Capture the cell that displays the provided text and extract its (x, y) central coordinate. 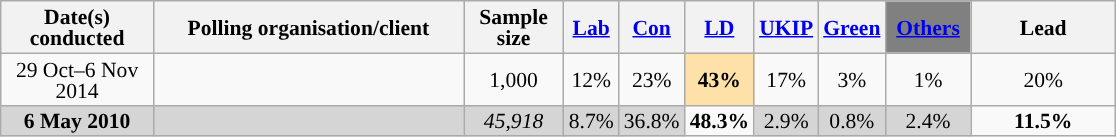
Date(s)conducted (78, 27)
20% (1044, 79)
43% (720, 79)
Polling organisation/client (308, 27)
UKIP (786, 27)
23% (652, 79)
12% (592, 79)
1,000 (514, 79)
2.9% (786, 120)
2.4% (928, 120)
Others (928, 27)
8.7% (592, 120)
3% (852, 79)
29 Oct–6 Nov 2014 (78, 79)
Lab (592, 27)
LD (720, 27)
Green (852, 27)
Lead (1044, 27)
1% (928, 79)
Sample size (514, 27)
45,918 (514, 120)
Con (652, 27)
6 May 2010 (78, 120)
48.3% (720, 120)
0.8% (852, 120)
17% (786, 79)
36.8% (652, 120)
11.5% (1044, 120)
